Scan for the cell matching the given text and deliver its [X, Y] coordinate at center. 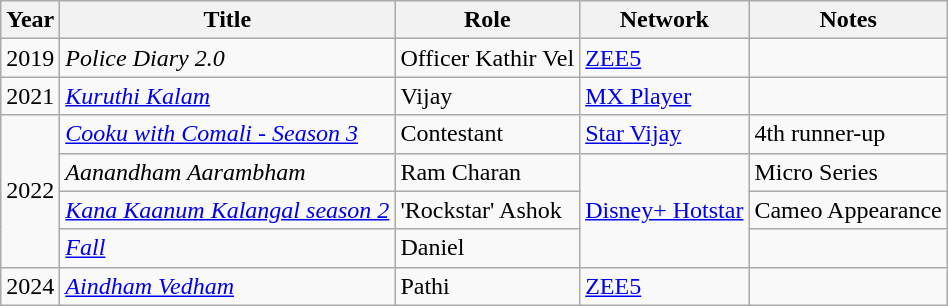
Kana Kaanum Kalangal season 2 [228, 210]
Vijay [488, 96]
2024 [30, 286]
Notes [848, 20]
Fall [228, 248]
2022 [30, 191]
Kuruthi Kalam [228, 96]
4th runner-up [848, 134]
Aanandham Aarambham [228, 172]
Title [228, 20]
2021 [30, 96]
Contestant [488, 134]
Officer Kathir Vel [488, 58]
Year [30, 20]
2019 [30, 58]
Micro Series [848, 172]
Police Diary 2.0 [228, 58]
Ram Charan [488, 172]
Aindham Vedham [228, 286]
Cooku with Comali - Season 3 [228, 134]
Role [488, 20]
Star Vijay [664, 134]
'Rockstar' Ashok [488, 210]
Disney+ Hotstar [664, 210]
Daniel [488, 248]
Network [664, 20]
Pathi [488, 286]
MX Player [664, 96]
Cameo Appearance [848, 210]
